Extract the [x, y] coordinate from the center of the cell holding the provided text.  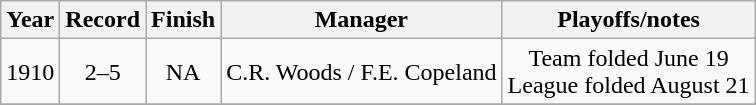
Team folded June 19League folded August 21 [628, 72]
Playoffs/notes [628, 20]
1910 [30, 72]
Finish [184, 20]
NA [184, 72]
Manager [362, 20]
Year [30, 20]
2–5 [103, 72]
Record [103, 20]
C.R. Woods / F.E. Copeland [362, 72]
